Identify which cell holds the provided text, then report its (X, Y) central coordinate. 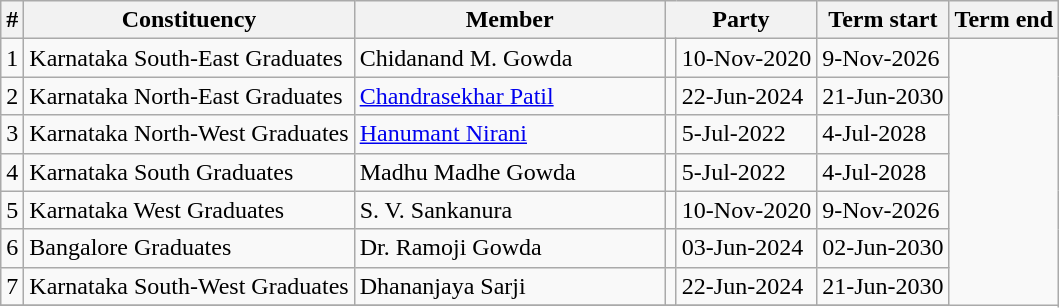
Constituency (189, 20)
Member (510, 20)
Karnataka North-East Graduates (189, 96)
6 (12, 248)
1 (12, 58)
Hanumant Nirani (510, 134)
Chidanand M. Gowda (510, 58)
Karnataka South Graduates (189, 172)
03-Jun-2024 (746, 248)
Karnataka South-West Graduates (189, 286)
5 (12, 210)
S. V. Sankanura (510, 210)
Term start (883, 20)
7 (12, 286)
3 (12, 134)
Karnataka North-West Graduates (189, 134)
Party (740, 20)
02-Jun-2030 (883, 248)
Karnataka South-East Graduates (189, 58)
Dhananjaya Sarji (510, 286)
Dr. Ramoji Gowda (510, 248)
Term end (1004, 20)
Chandrasekhar Patil (510, 96)
Karnataka West Graduates (189, 210)
Madhu Madhe Gowda (510, 172)
4 (12, 172)
Bangalore Graduates (189, 248)
2 (12, 96)
# (12, 20)
